Locate the cell with the specified text and output its [X, Y] center coordinate. 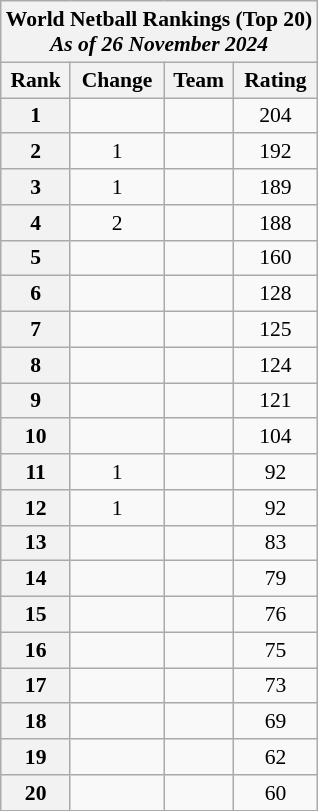
19 [36, 757]
83 [276, 543]
204 [276, 116]
10 [36, 436]
4 [36, 222]
12 [36, 507]
79 [276, 579]
3 [36, 187]
125 [276, 329]
192 [276, 151]
189 [276, 187]
13 [36, 543]
Rating [276, 80]
104 [276, 436]
69 [276, 721]
9 [36, 400]
60 [276, 792]
73 [276, 686]
7 [36, 329]
124 [276, 365]
18 [36, 721]
Rank [36, 80]
Team [199, 80]
62 [276, 757]
188 [276, 222]
16 [36, 650]
Change [116, 80]
20 [36, 792]
6 [36, 294]
160 [276, 258]
76 [276, 614]
8 [36, 365]
15 [36, 614]
75 [276, 650]
11 [36, 472]
17 [36, 686]
128 [276, 294]
World Netball Rankings (Top 20)As of 26 November 2024 [159, 32]
121 [276, 400]
14 [36, 579]
5 [36, 258]
